Extract the [X, Y] coordinate from the center of the cell holding the provided text.  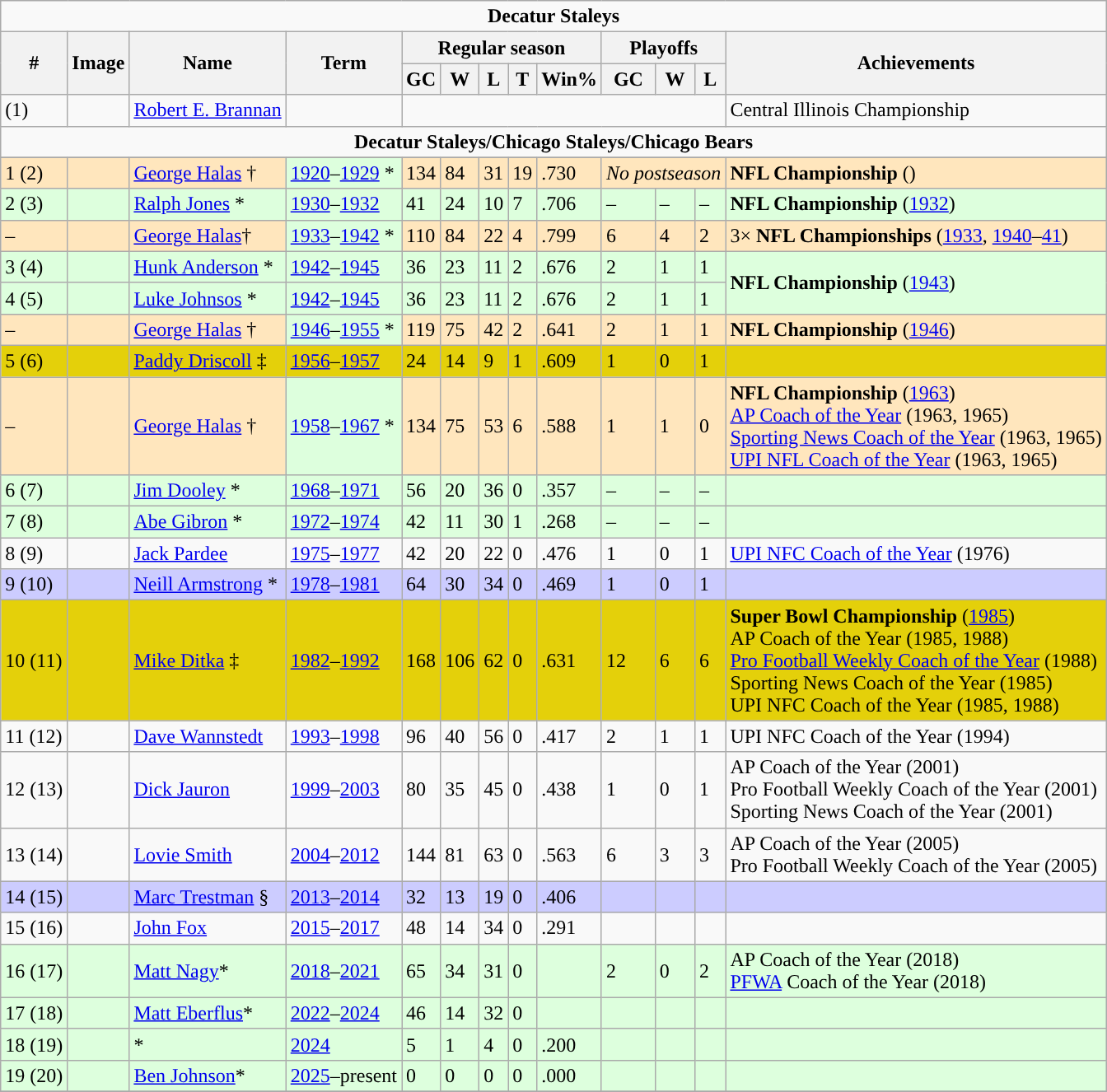
1933–1942 * [343, 236]
62 [494, 660]
NFL Championship () [916, 173]
.268 [570, 522]
1946–1955 * [343, 329]
48 [422, 928]
Hunk Anderson * [208, 267]
168 [422, 660]
2015–2017 [343, 928]
Ben Johnson* [208, 1076]
64 [422, 585]
.291 [570, 928]
.641 [570, 329]
Paddy Driscoll ‡ [208, 361]
45 [494, 790]
Mike Ditka ‡ [208, 660]
.609 [570, 361]
Term [343, 63]
2022–2024 [343, 1013]
12 [628, 660]
Matt Nagy* [208, 970]
13 [460, 897]
16 (17) [35, 970]
1993–1998 [343, 736]
NFL Championship (1932) [916, 204]
AP Coach of the Year (2001)Pro Football Weekly Coach of the Year (2001)Sporting News Coach of the Year (2001) [916, 790]
1958–1967 * [343, 427]
12 (13) [35, 790]
Ralph Jones * [208, 204]
.357 [570, 491]
2 (3) [35, 204]
3× NFL Championships (1933, 1940–41) [916, 236]
14 (15) [35, 897]
Regular season [502, 48]
119 [422, 329]
41 [422, 204]
13 (14) [35, 855]
UPI NFC Coach of the Year (1994) [916, 736]
1982–1992 [343, 660]
Playoffs [663, 48]
2004–2012 [343, 855]
.476 [570, 553]
1956–1957 [343, 361]
1920–1929 * [343, 173]
Dick Jauron [208, 790]
1 (2) [35, 173]
3 (4) [35, 267]
Dave Wannstedt [208, 736]
46 [422, 1013]
2013–2014 [343, 897]
1930–1932 [343, 204]
.000 [570, 1076]
9 [494, 361]
.799 [570, 236]
1999–2003 [343, 790]
144 [422, 855]
Luke Johnsos * [208, 298]
80 [422, 790]
UPI NFC Coach of the Year (1976) [916, 553]
Robert E. Brannan [208, 110]
1978–1981 [343, 585]
7 (8) [35, 522]
Jack Pardee [208, 553]
96 [422, 736]
19 (20) [35, 1076]
.438 [570, 790]
1972–1974 [343, 522]
Abe Gibron * [208, 522]
Central Illinois Championship [916, 110]
2025–present [343, 1076]
Lovie Smith [208, 855]
AP Coach of the Year (2005) Pro Football Weekly Coach of the Year (2005) [916, 855]
5 [422, 1044]
Decatur Staleys [553, 16]
Marc Trestman § [208, 897]
65 [422, 970]
* [208, 1044]
10 (11) [35, 660]
Win% [570, 79]
.469 [570, 585]
# [35, 63]
10 [494, 204]
5 (6) [35, 361]
.706 [570, 204]
No postseason [663, 173]
15 (16) [35, 928]
17 (18) [35, 1013]
Decatur Staleys/Chicago Staleys/Chicago Bears [553, 142]
110 [422, 236]
AP Coach of the Year (2018)PFWA Coach of the Year (2018) [916, 970]
NFL Championship (1943) [916, 282]
Neill Armstrong * [208, 585]
Jim Dooley * [208, 491]
35 [460, 790]
George Halas† [208, 236]
2024 [343, 1044]
.200 [570, 1044]
NFL Championship (1963) AP Coach of the Year (1963, 1965) Sporting News Coach of the Year (1963, 1965) UPI NFL Coach of the Year (1963, 1965) [916, 427]
.406 [570, 897]
40 [460, 736]
8 (9) [35, 553]
4 (5) [35, 298]
.588 [570, 427]
6 (7) [35, 491]
.730 [570, 173]
11 (12) [35, 736]
.631 [570, 660]
2018–2021 [343, 970]
(1) [35, 110]
Name [208, 63]
7 [522, 204]
Achievements [916, 63]
Image [99, 63]
18 (19) [35, 1044]
1968–1971 [343, 491]
106 [460, 660]
1975–1977 [343, 553]
9 (10) [35, 585]
53 [494, 427]
NFL Championship (1946) [916, 329]
81 [460, 855]
T [522, 79]
Matt Eberflus* [208, 1013]
.417 [570, 736]
.563 [570, 855]
John Fox [208, 928]
63 [494, 855]
